Return the [X, Y] coordinate for the center point of the cell that contains the specified text.  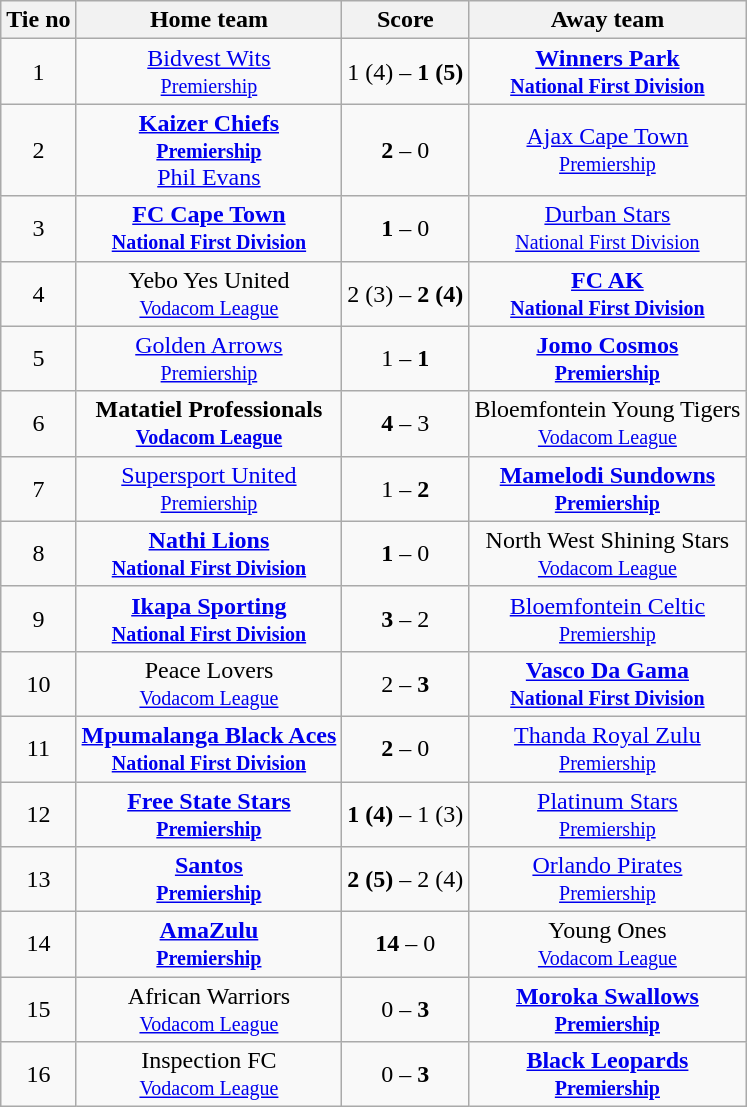
6 [38, 424]
3 – 2 [406, 618]
Ikapa Sporting National First Division [209, 618]
Score [406, 20]
Tie no [38, 20]
Young Ones Vodacom League [608, 944]
Vasco Da Gama National First Division [608, 684]
Peace Lovers Vodacom League [209, 684]
1 (4) – 1 (5) [406, 72]
Orlando Pirates Premiership [608, 880]
FC Cape Town National First Division [209, 228]
Santos Premiership [209, 880]
1 – 2 [406, 488]
14 [38, 944]
5 [38, 358]
10 [38, 684]
7 [38, 488]
1 [38, 72]
Bloemfontein Celtic Premiership [608, 618]
Platinum Stars Premiership [608, 814]
North West Shining Stars Vodacom League [608, 554]
4 – 3 [406, 424]
Jomo Cosmos Premiership [608, 358]
Golden Arrows Premiership [209, 358]
Ajax Cape Town Premiership [608, 150]
Durban Stars National First Division [608, 228]
8 [38, 554]
2 – 3 [406, 684]
Inspection FC Vodacom League [209, 1074]
Nathi Lions National First Division [209, 554]
15 [38, 1010]
Bidvest Wits Premiership [209, 72]
2 [38, 150]
16 [38, 1074]
Kaizer Chiefs PremiershipPhil Evans [209, 150]
1 (4) – 1 (3) [406, 814]
2 (5) – 2 (4) [406, 880]
Matatiel Professionals Vodacom League [209, 424]
12 [38, 814]
Mamelodi Sundowns Premiership [608, 488]
1 – 1 [406, 358]
AmaZulu Premiership [209, 944]
13 [38, 880]
Thanda Royal Zulu Premiership [608, 748]
3 [38, 228]
Mpumalanga Black Aces National First Division [209, 748]
2 (3) – 2 (4) [406, 294]
4 [38, 294]
Yebo Yes United Vodacom League [209, 294]
African Warriors Vodacom League [209, 1010]
Free State Stars Premiership [209, 814]
9 [38, 618]
Black Leopards Premiership [608, 1074]
Supersport United Premiership [209, 488]
Bloemfontein Young Tigers Vodacom League [608, 424]
Moroka Swallows Premiership [608, 1010]
11 [38, 748]
Winners Park National First Division [608, 72]
FC AK National First Division [608, 294]
14 – 0 [406, 944]
Home team [209, 20]
Away team [608, 20]
